Search for the cell housing the specified text and yield its (X, Y) center coordinate. 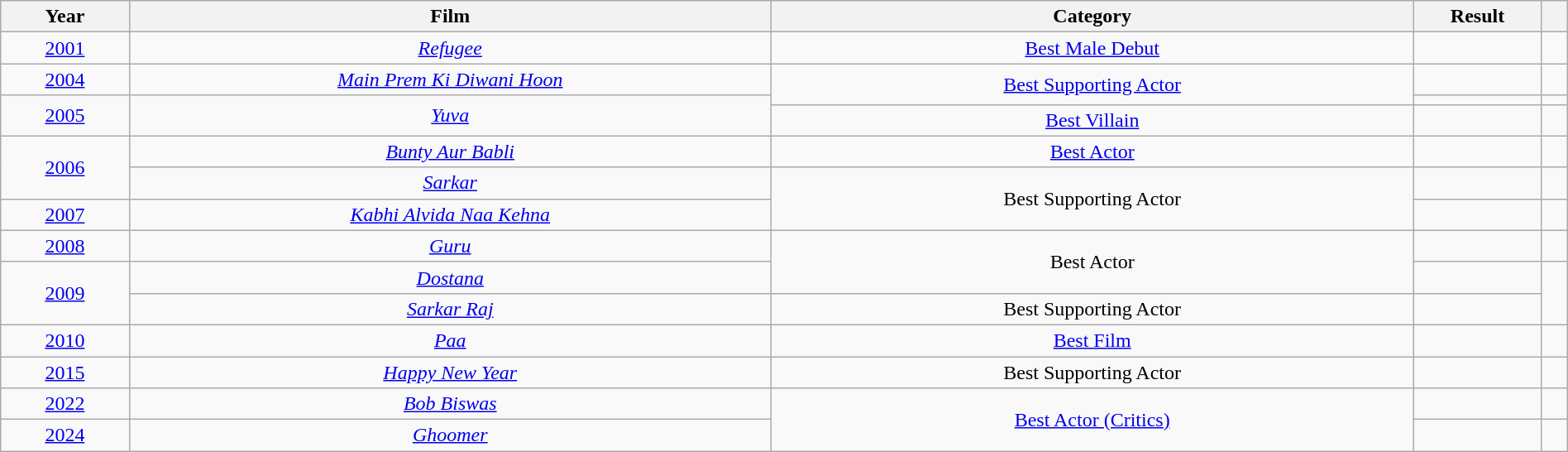
2022 (65, 404)
2008 (65, 246)
2010 (65, 340)
Paa (450, 340)
Best Actor (Critics) (1092, 420)
2004 (65, 79)
Year (65, 17)
Best Villain (1092, 120)
Happy New Year (450, 372)
Result (1477, 17)
Main Prem Ki Diwani Hoon (450, 79)
Category (1092, 17)
2001 (65, 48)
Bob Biswas (450, 404)
2007 (65, 214)
2015 (65, 372)
2009 (65, 293)
Kabhi Alvida Naa Kehna (450, 214)
Best Film (1092, 340)
2005 (65, 116)
Bunty Aur Babli (450, 151)
Refugee (450, 48)
Ghoomer (450, 435)
Sarkar Raj (450, 309)
2024 (65, 435)
Sarkar (450, 183)
Guru (450, 246)
Best Male Debut (1092, 48)
Film (450, 17)
Dostana (450, 277)
Yuva (450, 116)
2006 (65, 167)
